Scan for the cell matching the given text and deliver its [X, Y] coordinate at center. 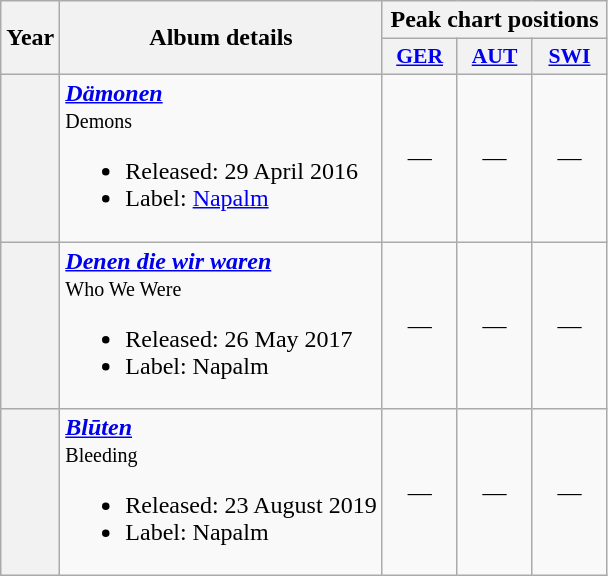
GER [420, 57]
Year [30, 38]
Peak chart positions [494, 20]
Dämonen DemonsReleased: 29 April 2016Label: Napalm [221, 158]
SWI [570, 57]
Denen die wir waren Who We WereReleased: 26 May 2017Label: Napalm [221, 326]
Album details [221, 38]
AUT [494, 57]
Blūten BleedingReleased: 23 August 2019Label: Napalm [221, 492]
